Output the (x, y) coordinate of the center of the cell containing the given text.  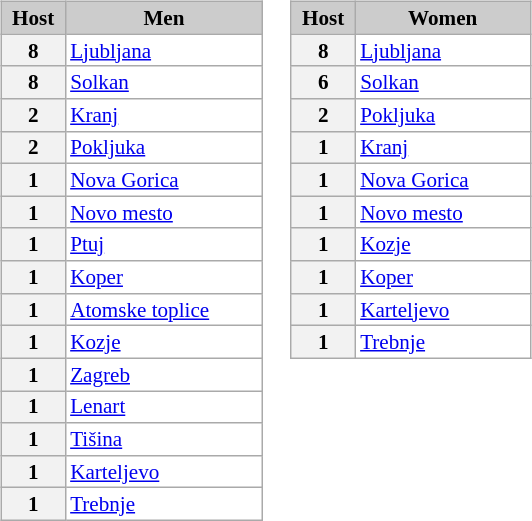
Atomske toplice (164, 309)
Ptuj (164, 244)
Tišina (164, 439)
6 (323, 82)
Lenart (164, 407)
Men (164, 17)
Women (442, 17)
Zagreb (164, 374)
